Determine the [x, y] coordinate at the center of the cell enclosing the given text.  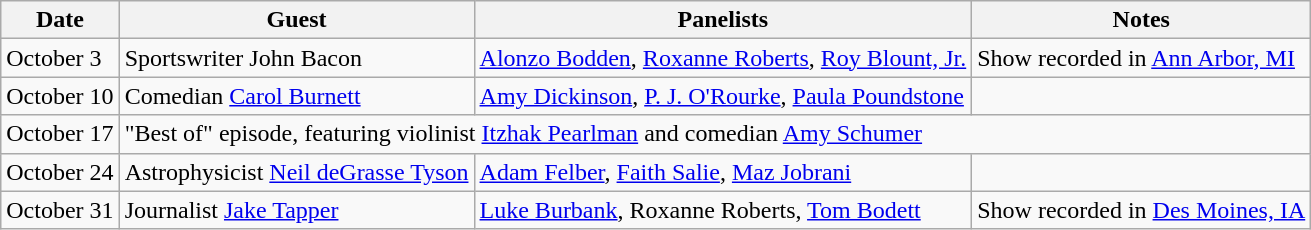
Show recorded in Des Moines, IA [1142, 210]
October 10 [60, 96]
Amy Dickinson, P. J. O'Rourke, Paula Poundstone [723, 96]
October 17 [60, 134]
Alonzo Bodden, Roxanne Roberts, Roy Blount, Jr. [723, 58]
Notes [1142, 20]
Adam Felber, Faith Salie, Maz Jobrani [723, 172]
Luke Burbank, Roxanne Roberts, Tom Bodett [723, 210]
Comedian Carol Burnett [296, 96]
Astrophysicist Neil deGrasse Tyson [296, 172]
"Best of" episode, featuring violinist Itzhak Pearlman and comedian Amy Schumer [715, 134]
Show recorded in Ann Arbor, MI [1142, 58]
October 3 [60, 58]
Journalist Jake Tapper [296, 210]
Sportswriter John Bacon [296, 58]
Date [60, 20]
October 31 [60, 210]
Panelists [723, 20]
October 24 [60, 172]
Guest [296, 20]
